Extract the (x, y) coordinate from the center of the cell holding the provided text.  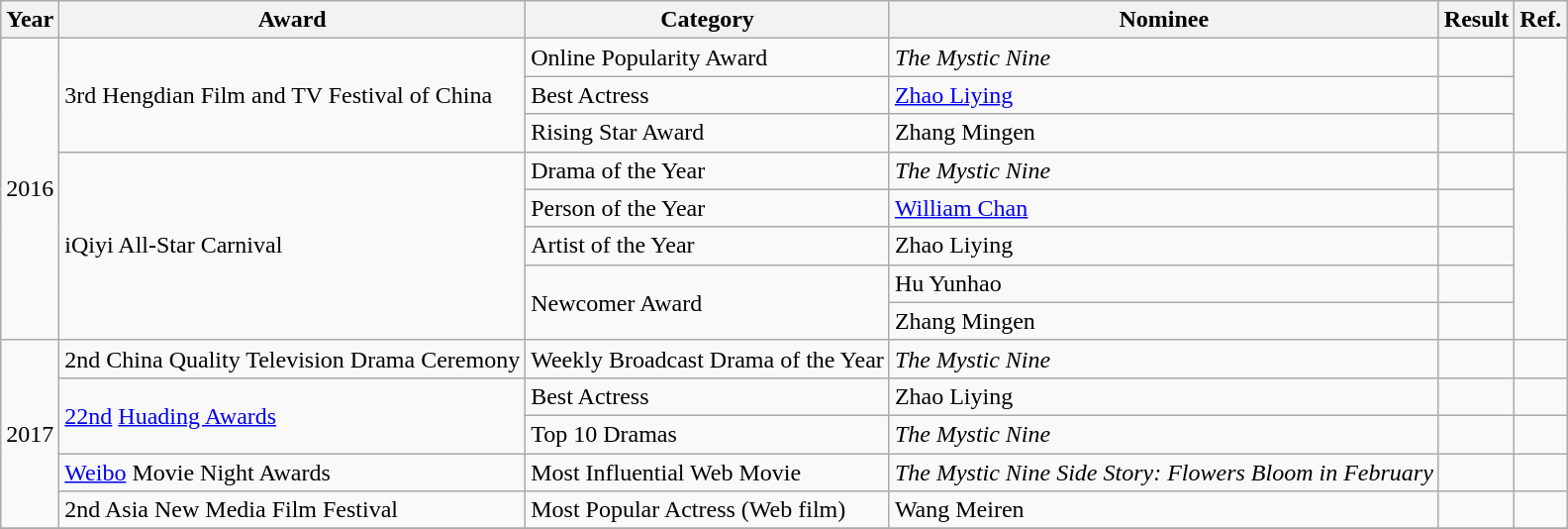
Newcomer Award (708, 302)
3rd Hengdian Film and TV Festival of China (293, 95)
Nominee (1164, 20)
Most Popular Actress (Web film) (708, 510)
Weekly Broadcast Drama of the Year (708, 359)
Result (1476, 20)
Hu Yunhao (1164, 283)
Category (708, 20)
Wang Meiren (1164, 510)
Artist of the Year (708, 246)
Year (30, 20)
William Chan (1164, 208)
2016 (30, 189)
Online Popularity Award (708, 57)
2nd Asia New Media Film Festival (293, 510)
Rising Star Award (708, 133)
Most Influential Web Movie (708, 473)
Drama of the Year (708, 170)
22nd Huading Awards (293, 415)
The Mystic Nine Side Story: Flowers Bloom in February (1164, 473)
2nd China Quality Television Drama Ceremony (293, 359)
Top 10 Dramas (708, 434)
Ref. (1540, 20)
Person of the Year (708, 208)
Weibo Movie Night Awards (293, 473)
iQiyi All-Star Carnival (293, 246)
2017 (30, 434)
Award (293, 20)
